Return the (X, Y) coordinate for the center point of the cell that contains the specified text.  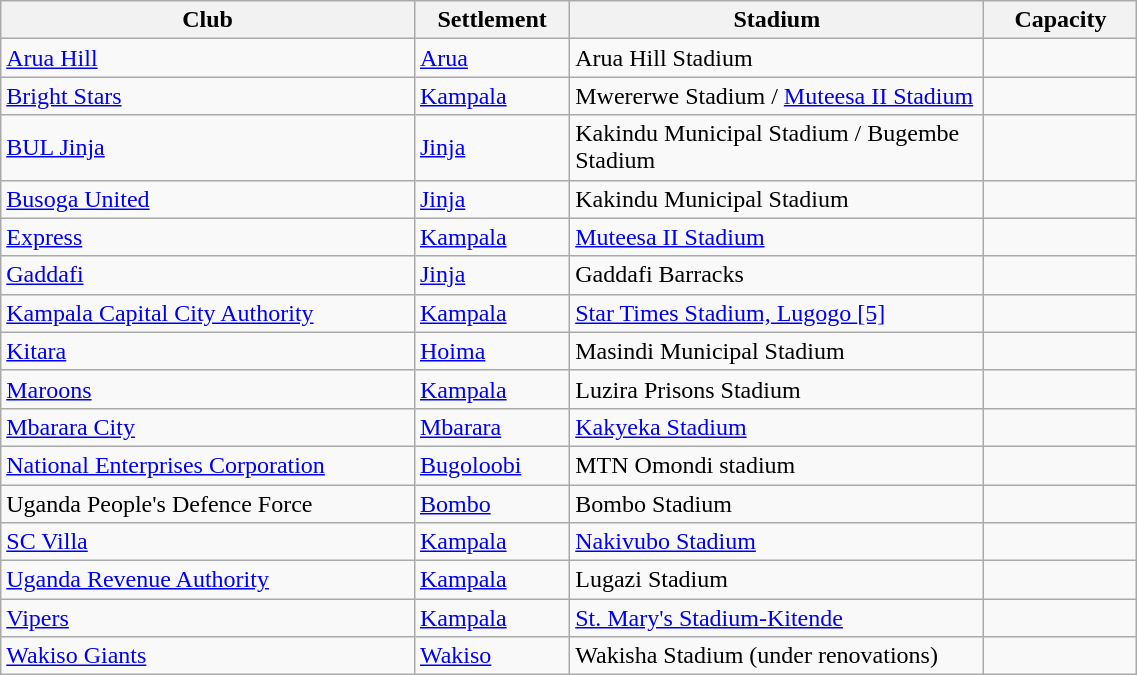
Express (208, 237)
St. Mary's Stadium-Kitende (777, 618)
Luzira Prisons Stadium (777, 389)
Masindi Municipal Stadium (777, 351)
Busoga United (208, 199)
Mbarara (492, 427)
Uganda Revenue Authority (208, 580)
Arua Hill (208, 58)
Gaddafi (208, 275)
National Enterprises Corporation (208, 465)
SC Villa (208, 542)
Kakyeka Stadium (777, 427)
Bombo Stadium (777, 503)
Stadium (777, 20)
Wakiso Giants (208, 656)
Arua Hill Stadium (777, 58)
Vipers (208, 618)
Gaddafi Barracks (777, 275)
Hoima (492, 351)
Lugazi Stadium (777, 580)
Club (208, 20)
Star Times Stadium, Lugogo [5] (777, 313)
Kakindu Municipal Stadium (777, 199)
Bright Stars (208, 96)
Bombo (492, 503)
Capacity (1060, 20)
Maroons (208, 389)
Bugoloobi (492, 465)
Mbarara City (208, 427)
Arua (492, 58)
Uganda People's Defence Force (208, 503)
Kitara (208, 351)
Kakindu Municipal Stadium / Bugembe Stadium (777, 148)
MTN Omondi stadium (777, 465)
Muteesa II Stadium (777, 237)
BUL Jinja (208, 148)
Mwererwe Stadium / Muteesa II Stadium (777, 96)
Nakivubo Stadium (777, 542)
Wakisha Stadium (under renovations) (777, 656)
Settlement (492, 20)
Wakiso (492, 656)
Kampala Capital City Authority (208, 313)
